Search for the cell housing the specified text and yield its [X, Y] center coordinate. 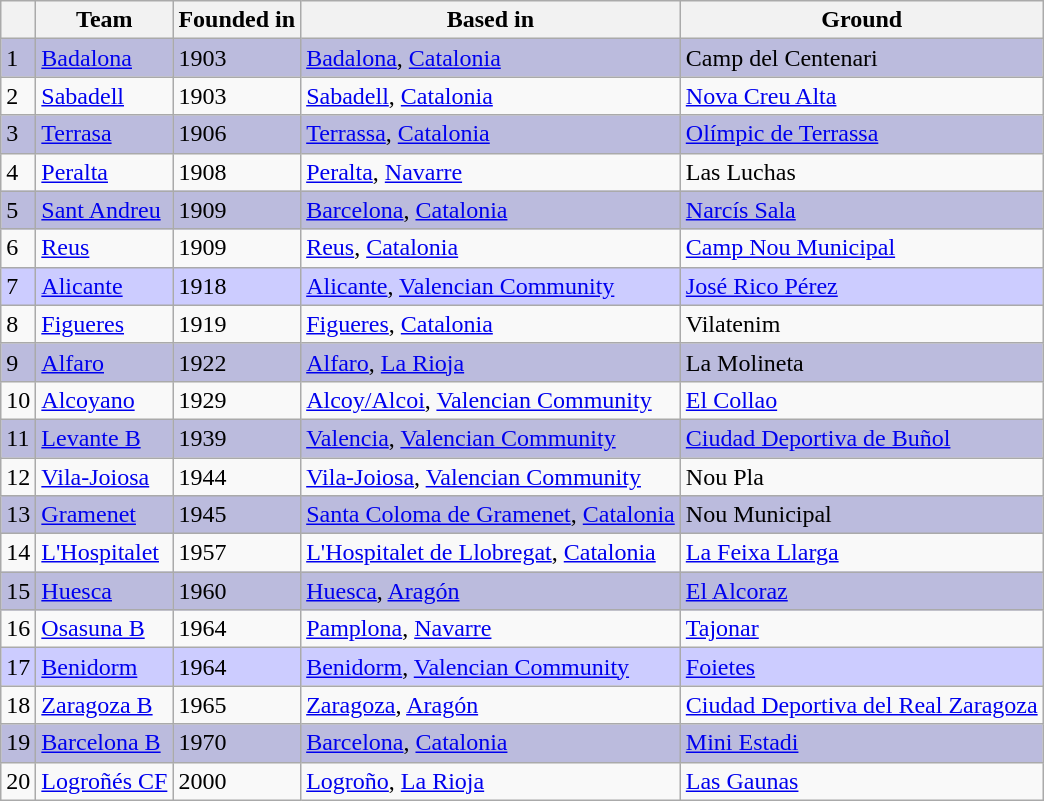
Peralta [104, 172]
Sabadell [104, 96]
Sabadell, Catalonia [491, 96]
Team [104, 20]
Alicante, Valencian Community [491, 286]
Osasuna B [104, 629]
5 [18, 210]
Terrasa [104, 134]
Nou Pla [862, 477]
1929 [237, 400]
Alicante [104, 286]
Camp del Centenari [862, 58]
1922 [237, 362]
Valencia, Valencian Community [491, 438]
15 [18, 591]
1944 [237, 477]
Ciudad Deportiva de Buñol [862, 438]
Figueres [104, 324]
Benidorm, Valencian Community [491, 667]
Founded in [237, 20]
1939 [237, 438]
9 [18, 362]
Peralta, Navarre [491, 172]
Badalona [104, 58]
10 [18, 400]
Ground [862, 20]
3 [18, 134]
7 [18, 286]
2000 [237, 781]
Huesca [104, 591]
17 [18, 667]
Santa Coloma de Gramenet, Catalonia [491, 515]
Alcoyano [104, 400]
Narcís Sala [862, 210]
Benidorm [104, 667]
1957 [237, 553]
11 [18, 438]
1 [18, 58]
La Feixa Llarga [862, 553]
Barcelona B [104, 743]
1970 [237, 743]
Reus [104, 248]
Tajonar [862, 629]
Levante B [104, 438]
Figueres, Catalonia [491, 324]
Terrassa, Catalonia [491, 134]
1960 [237, 591]
Nova Creu Alta [862, 96]
Alfaro, La Rioja [491, 362]
Alcoy/Alcoi, Valencian Community [491, 400]
4 [18, 172]
José Rico Pérez [862, 286]
El Alcoraz [862, 591]
1965 [237, 705]
Reus, Catalonia [491, 248]
13 [18, 515]
1908 [237, 172]
Las Luchas [862, 172]
Logroño, La Rioja [491, 781]
Sant Andreu [104, 210]
1919 [237, 324]
20 [18, 781]
L'Hospitalet [104, 553]
Badalona, Catalonia [491, 58]
16 [18, 629]
1906 [237, 134]
12 [18, 477]
Based in [491, 20]
8 [18, 324]
18 [18, 705]
L'Hospitalet de Llobregat, Catalonia [491, 553]
Las Gaunas [862, 781]
Gramenet [104, 515]
Pamplona, Navarre [491, 629]
Logroñés CF [104, 781]
Alfaro [104, 362]
14 [18, 553]
1918 [237, 286]
Vila-Joiosa, Valencian Community [491, 477]
Nou Municipal [862, 515]
Vila-Joiosa [104, 477]
Huesca, Aragón [491, 591]
Foietes [862, 667]
Mini Estadi [862, 743]
Zaragoza B [104, 705]
2 [18, 96]
Camp Nou Municipal [862, 248]
Olímpic de Terrassa [862, 134]
Ciudad Deportiva del Real Zaragoza [862, 705]
1945 [237, 515]
La Molineta [862, 362]
Vilatenim [862, 324]
Zaragoza, Aragón [491, 705]
6 [18, 248]
El Collao [862, 400]
19 [18, 743]
